Scan for the cell matching the given text and deliver its [X, Y] coordinate at center. 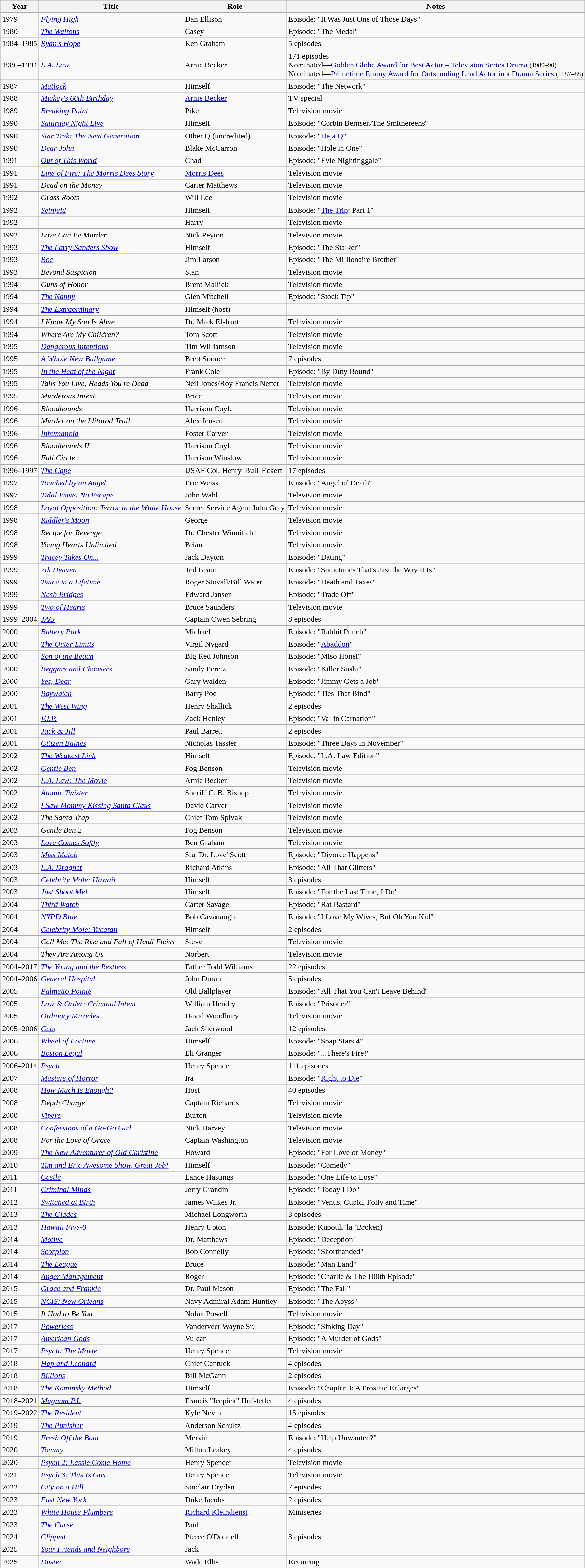
Neil Jones/Roy Francis Netter [235, 384]
Episode: "Hole in One" [436, 148]
For the Love of Grace [111, 1140]
Billions [111, 1376]
Just Shoot Me! [111, 892]
It Had to Be You [111, 1314]
Baywatch [111, 694]
Episode: "Abaddon" [436, 644]
Bruce [235, 1264]
Father Todd Williams [235, 967]
Old Ballplayer [235, 991]
James Wilkes Jr. [235, 1202]
2004–2017 [20, 967]
Dear John [111, 148]
22 episodes [436, 967]
Episode: "Help Unwanted?" [436, 1438]
Episode: "Dating" [436, 557]
General Hospital [111, 979]
Dan Ellison [235, 19]
The Larry Sanders Show [111, 247]
Psych [111, 1066]
Atomic Twister [111, 793]
Steve [235, 942]
John Durant [235, 979]
Full Circle [111, 458]
The Curse [111, 1524]
Blake McCarron [235, 148]
The Santa Trap [111, 818]
The Glades [111, 1215]
Virgil Nygard [235, 644]
Other Q (uncredited) [235, 136]
Vanderveer Wayne Sr. [235, 1326]
Episode: "The Fall" [436, 1289]
Episode: "Trade Off" [436, 595]
Henry Shallick [235, 706]
Episode: "One Life to Lose" [436, 1177]
Episode: "Angel of Death" [436, 483]
Episode: "Deception" [436, 1239]
Episode: "Sinking Day" [436, 1326]
Edward Jansen [235, 595]
Ordinary Miracles [111, 1016]
Gentle Ben [111, 768]
The Waltons [111, 31]
Episode: "L.A. Law Edition" [436, 755]
V.I.P. [111, 718]
1986–1994 [20, 65]
Call Me: The Rise and Fall of Heidi Fleiss [111, 942]
David Carver [235, 805]
The Kominsky Method [111, 1388]
1987 [20, 86]
Episode: "It Was Just One of Those Days" [436, 19]
Dangerous Intentions [111, 346]
2019–2022 [20, 1413]
The Outer Limits [111, 644]
The New Adventures of Old Christine [111, 1152]
Guns of Honor [111, 284]
2005–2006 [20, 1029]
Frank Cole [235, 371]
Beggars and Choosers [111, 669]
Lance Hastings [235, 1177]
Dr. Mark Elshant [235, 322]
Episode: Kupouli 'la (Broken) [436, 1227]
15 episodes [436, 1413]
Episode: "Shorthanded" [436, 1252]
Jack [235, 1549]
Gentle Ben 2 [111, 830]
Episode: "I Love My Wives, But Oh You Kid" [436, 917]
Henry Upton [235, 1227]
Flying High [111, 19]
2024 [20, 1537]
Richard Atkins [235, 867]
Captain Washington [235, 1140]
Dr. Matthews [235, 1239]
JAG [111, 619]
Recipe for Revenge [111, 532]
Tim and Eric Awesome Show, Great Job! [111, 1165]
Burton [235, 1115]
Riddler's Moon [111, 520]
In the Heat of the Night [111, 371]
Love Comes Softly [111, 842]
Young Hearts Unlimited [111, 545]
Law & Order: Criminal Intent [111, 1004]
The League [111, 1264]
Michael [235, 632]
Episode: "Killer Sushi" [436, 669]
Barry Poe [235, 694]
Roger Stovall/Bill Water [235, 582]
2021 [20, 1475]
Scorpion [111, 1252]
Castle [111, 1177]
Murderous Intent [111, 396]
1989 [20, 111]
Episode: "Rabbit Punch" [436, 632]
NYPD Blue [111, 917]
I Saw Mommy Kissing Santa Claus [111, 805]
Depth Charge [111, 1103]
Palmetto Pointe [111, 991]
Mervin [235, 1438]
Episode: "Jimmy Gets a Job" [436, 681]
Son of the Beach [111, 656]
Eli Granger [235, 1053]
Magnum P.I. [111, 1401]
Chief Cantuck [235, 1363]
7th Heaven [111, 570]
Jack Dayton [235, 557]
Glen Mitchell [235, 297]
Himself (host) [235, 309]
Episode: "Today I Do" [436, 1190]
Navy Admiral Adam Huntley [235, 1301]
TV special [436, 98]
Roger [235, 1276]
Bob Cavanaugh [235, 917]
Episode: "Ties That Bind" [436, 694]
2010 [20, 1165]
Episode: "The Medal" [436, 31]
Episode: "Soap Stars 4" [436, 1041]
Sandy Peretz [235, 669]
1979 [20, 19]
Loyal Opposition: Terror in the White House [111, 508]
1999–2004 [20, 619]
Episode: "Right to Die" [436, 1078]
Tracey Takes On... [111, 557]
Stan [235, 272]
Episode: "Rat Bastard" [436, 904]
Duster [111, 1561]
Out of This World [111, 160]
Alex Jensen [235, 421]
Beyond Suspicion [111, 272]
Episode: "Comedy" [436, 1165]
The Cape [111, 470]
Role [235, 7]
Episode: "Man Land" [436, 1264]
Francis "Icepick" Hofstetler [235, 1401]
Bob Connelly [235, 1252]
The Resident [111, 1413]
Battery Park [111, 632]
The Weakest Link [111, 755]
Episode: "Deja Q" [436, 136]
Third Watch [111, 904]
Bill McGann [235, 1376]
Episode: "All That You Can't Leave Behind" [436, 991]
Harry [235, 223]
Paul Barrett [235, 731]
Murder on the Iditarod Trail [111, 421]
The Punisher [111, 1425]
Episode: "All That Glitters" [436, 867]
L.A. Dragnet [111, 867]
NCIS: New Orleans [111, 1301]
A Whole New Ballgame [111, 359]
Stu 'Dr. Love' Scott [235, 855]
Tim Williamson [235, 346]
2004–2006 [20, 979]
Powerless [111, 1326]
Roc [111, 260]
Masters of Horror [111, 1078]
Howard [235, 1152]
Line of Fire: The Morris Dees Story [111, 173]
Year [20, 7]
Psych 3: This Is Gus [111, 1475]
Citizen Baines [111, 743]
2006–2014 [20, 1066]
Brett Sooner [235, 359]
Brice [235, 396]
Nash Bridges [111, 595]
Title [111, 7]
Anderson Schultz [235, 1425]
Carter Matthews [235, 185]
Hap and Leonard [111, 1363]
USAF Col. Henry 'Bull' Eckert [235, 470]
1996–1997 [20, 470]
Dr. Paul Mason [235, 1289]
East New York [111, 1500]
Ted Grant [235, 570]
Your Friends and Neighbors [111, 1549]
Carter Savage [235, 904]
Wheel of Fortune [111, 1041]
Nolan Powell [235, 1314]
Grass Roots [111, 198]
Tommy [111, 1450]
Episode: "A Murder of Gods" [436, 1338]
Love Can Be Murder [111, 235]
Episode: "Charlie & The 100th Episode" [436, 1276]
Eric Weiss [235, 483]
Inhumanoid [111, 433]
Episode: "For the Last Time, I Do" [436, 892]
Michael Longworth [235, 1215]
City on a Hill [111, 1487]
Wade Ellis [235, 1561]
Foster Carver [235, 433]
How Much Is Enough? [111, 1090]
Sinclair Dryden [235, 1487]
1988 [20, 98]
Miniseries [436, 1512]
40 episodes [436, 1090]
2007 [20, 1078]
David Woodbury [235, 1016]
Kyle Nevin [235, 1413]
Touched by an Angel [111, 483]
17 episodes [436, 470]
Notes [436, 7]
Big Red Johnson [235, 656]
Brian [235, 545]
Host [235, 1090]
The Nanny [111, 297]
Episode: "Chapter 3: A Prostate Enlarges" [436, 1388]
American Gods [111, 1338]
Confessions of a Go-Go Girl [111, 1128]
Episode: "Miso Honei" [436, 656]
Harrison Winslow [235, 458]
Jim Larson [235, 260]
Ben Graham [235, 842]
Nick Peyton [235, 235]
Switched at Birth [111, 1202]
Pierce O'Donnell [235, 1537]
Miss Match [111, 855]
2012 [20, 1202]
Vipers [111, 1115]
Ryan's Hope [111, 44]
Bloodhounds II [111, 446]
Yes, Dear [111, 681]
Star Trek: The Next Generation [111, 136]
Psych 2: Lassie Come Home [111, 1462]
Dr. Chester Winnifield [235, 532]
Episode: "Evie Nightinggale" [436, 160]
Boston Legal [111, 1053]
George [235, 520]
William Hendry [235, 1004]
Criminal Minds [111, 1190]
Milton Leakey [235, 1450]
Norbert [235, 954]
Dead on the Money [111, 185]
Brent Mallick [235, 284]
Jerry Grandin [235, 1190]
2018–2021 [20, 1401]
Secret Service Agent John Gray [235, 508]
Episode: "The Abyss" [436, 1301]
Saturday Night Live [111, 123]
Tom Scott [235, 334]
Episode: "Val in Carnation" [436, 718]
Jack & Jill [111, 731]
Episode: "The Network" [436, 86]
The Young and the Restless [111, 967]
Cuts [111, 1029]
Will Lee [235, 198]
L.A. Law [111, 65]
Bloodhounds [111, 409]
Grace and Frankie [111, 1289]
Seinfeld [111, 210]
Celebrity Mole: Yucatan [111, 929]
Episode: "Corbin Bernsen/The Smithereens" [436, 123]
Episode: "The Trip: Part 1" [436, 210]
Episode: "Three Days in November" [436, 743]
Episode: "The Millionaire Brother" [436, 260]
Zack Henley [235, 718]
Casey [235, 31]
1984–1985 [20, 44]
Gary Walden [235, 681]
Episode: "For Love or Money" [436, 1152]
Chad [235, 160]
John Wahl [235, 495]
Episode: "Stock Tip" [436, 297]
Celebrity Mole: Hawaii [111, 880]
Psych: The Movie [111, 1351]
White House Plumbers [111, 1512]
1980 [20, 31]
Morris Dees [235, 173]
Sheriff C. B. Bishop [235, 793]
Captain Owen Sebring [235, 619]
Episode: "Sometimes That's Just the Way It Is" [436, 570]
Bruce Saunders [235, 607]
The West Wing [111, 706]
Nicholas Tassler [235, 743]
Vulcan [235, 1338]
Clipped [111, 1537]
Mickey's 60th Birthday [111, 98]
2009 [20, 1152]
Matlock [111, 86]
Pike [235, 111]
Motive [111, 1239]
Anger Management [111, 1276]
Hawaii Five-0 [111, 1227]
They Are Among Us [111, 954]
L.A. Law: The Movie [111, 781]
Nick Harvey [235, 1128]
Episode: "The Stalker" [436, 247]
I Know My Son Is Alive [111, 322]
Richard Kleindienst [235, 1512]
Episode: "Death and Taxes" [436, 582]
The Extraordinary [111, 309]
Tails You Live, Heads You're Dead [111, 384]
Episode: "...There's Fire!" [436, 1053]
Ira [235, 1078]
Jack Sherwood [235, 1029]
Breaking Point [111, 111]
Episode: "Venus, Cupid, Folly and Time" [436, 1202]
2022 [20, 1487]
Episode: "By Duty Bound" [436, 371]
Episode: "Prisoner" [436, 1004]
Duke Jacobs [235, 1500]
Episode: "Divorce Happens" [436, 855]
Paul [235, 1524]
Recurring [436, 1561]
Tidal Wave: No Escape [111, 495]
Two of Hearts [111, 607]
Captain Richards [235, 1103]
Ken Graham [235, 44]
Fresh Off the Boat [111, 1438]
8 episodes [436, 619]
12 episodes [436, 1029]
111 episodes [436, 1066]
Where Are My Children? [111, 334]
Twice in a Lifetime [111, 582]
Chief Tom Spivak [235, 818]
